Scan for the cell matching the given text and deliver its (X, Y) coordinate at center. 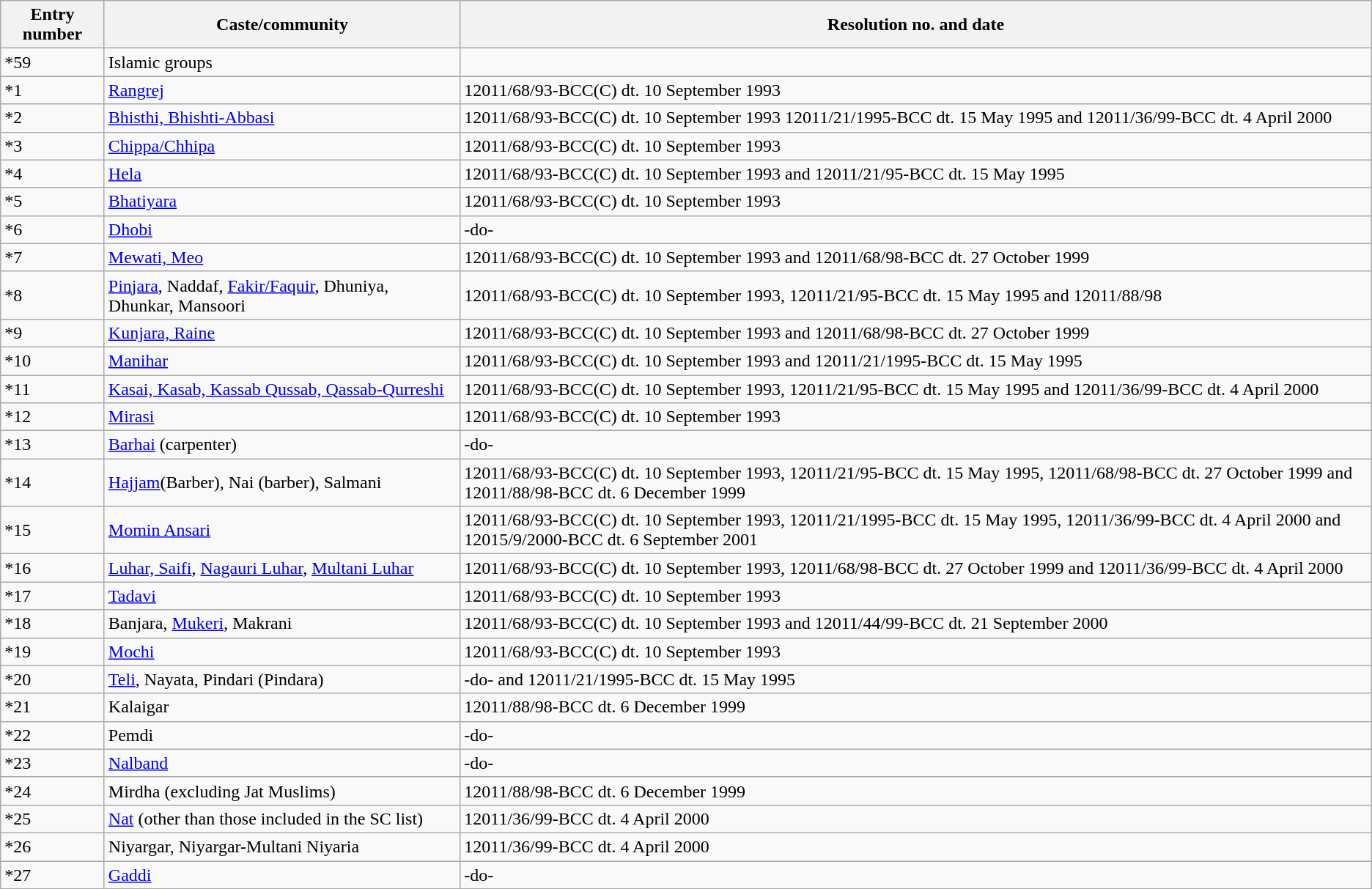
Bhatiyara (281, 202)
Barhai (carpenter) (281, 445)
Momin Ansari (281, 531)
Kasai, Kasab, Kassab Qussab, Qassab-Qurreshi (281, 389)
Banjara, Mukeri, Makrani (281, 624)
Mochi (281, 652)
*10 (53, 361)
12011/68/93-BCC(C) dt. 10 September 1993, 12011/21/95-BCC dt. 15 May 1995 and 12011/88/98 (916, 295)
Bhisthi, Bhishti-Abbasi (281, 118)
*6 (53, 229)
Hajjam(Barber), Nai (barber), Salmani (281, 482)
*20 (53, 679)
*21 (53, 707)
*3 (53, 146)
12011/68/93-BCC(C) dt. 10 September 1993, 12011/68/98-BCC dt. 27 October 1999 and 12011/36/99-BCC dt. 4 April 2000 (916, 568)
Caste/community (281, 25)
*26 (53, 846)
*11 (53, 389)
Kalaigar (281, 707)
*4 (53, 174)
*1 (53, 90)
Mewati, Meo (281, 257)
*22 (53, 735)
Niyargar, Niyargar-Multani Niyaria (281, 846)
Teli, Nayata, Pindari (Pindara) (281, 679)
*23 (53, 763)
*19 (53, 652)
*24 (53, 791)
12011/68/93-BCC(C) dt. 10 September 1993 and 12011/44/99-BCC dt. 21 September 2000 (916, 624)
Rangrej (281, 90)
*5 (53, 202)
*7 (53, 257)
Pinjara, Naddaf, Fakir/Faquir, Dhuniya, Dhunkar, Mansoori (281, 295)
*14 (53, 482)
*2 (53, 118)
12011/68/93-BCC(C) dt. 10 September 1993 12011/21/1995-BCC dt. 15 May 1995 and 12011/36/99-BCC dt. 4 April 2000 (916, 118)
Chippa/Chhipa (281, 146)
*13 (53, 445)
*8 (53, 295)
Manihar (281, 361)
*12 (53, 417)
Nalband (281, 763)
-do- and 12011/21/1995-BCC dt. 15 May 1995 (916, 679)
Gaddi (281, 874)
Resolution no. and date (916, 25)
*15 (53, 531)
Mirasi (281, 417)
Islamic groups (281, 62)
*16 (53, 568)
Kunjara, Raine (281, 333)
Nat (other than those included in the SC list) (281, 819)
*27 (53, 874)
Tadavi (281, 596)
*25 (53, 819)
Pemdi (281, 735)
*17 (53, 596)
Luhar, Saifi, Nagauri Luhar, Multani Luhar (281, 568)
Dhobi (281, 229)
Hela (281, 174)
12011/68/93-BCC(C) dt. 10 September 1993 and 12011/21/95-BCC dt. 15 May 1995 (916, 174)
Mirdha (excluding Jat Muslims) (281, 791)
Entry number (53, 25)
*9 (53, 333)
*18 (53, 624)
*59 (53, 62)
12011/68/93-BCC(C) dt. 10 September 1993 and 12011/21/1995-BCC dt. 15 May 1995 (916, 361)
12011/68/93-BCC(C) dt. 10 September 1993, 12011/21/95-BCC dt. 15 May 1995 and 12011/36/99-BCC dt. 4 April 2000 (916, 389)
